For the text-containing cell, return its midpoint in [X, Y] coordinate format. 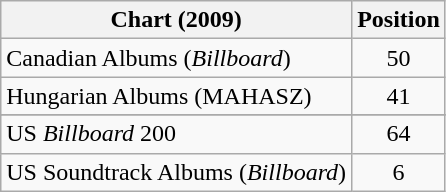
US Soundtrack Albums (Billboard) [176, 172]
Canadian Albums (Billboard) [176, 58]
6 [399, 172]
50 [399, 58]
Chart (2009) [176, 20]
Hungarian Albums (MAHASZ) [176, 96]
Position [399, 20]
41 [399, 96]
US Billboard 200 [176, 134]
64 [399, 134]
